Extract the (x, y) coordinate from the center of the cell holding the provided text.  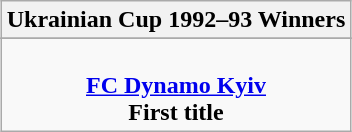
FC Dynamo KyivFirst title (176, 85)
Ukrainian Cup 1992–93 Winners (176, 20)
